Pinpoint the cell where the given text exists, returning its (X, Y) midpoint coordinate. 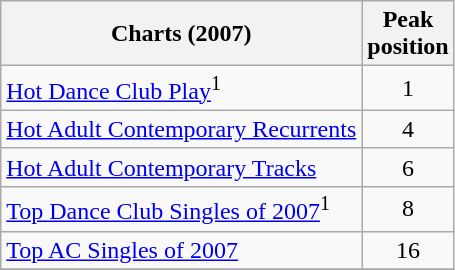
8 (408, 208)
6 (408, 167)
Top Dance Club Singles of 20071 (182, 208)
Top AC Singles of 2007 (182, 250)
Charts (2007) (182, 34)
Hot Adult Contemporary Tracks (182, 167)
Hot Dance Club Play1 (182, 88)
Hot Adult Contemporary Recurrents (182, 129)
Peakposition (408, 34)
4 (408, 129)
16 (408, 250)
1 (408, 88)
